Search for the cell housing the specified text and yield its [x, y] center coordinate. 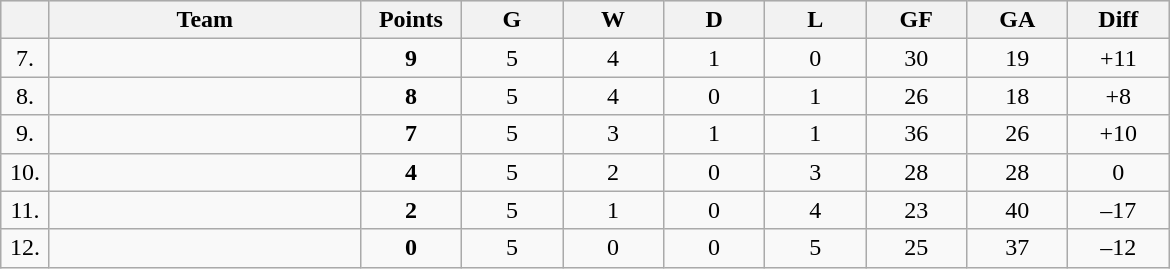
–12 [1118, 248]
23 [916, 210]
9 [410, 58]
8 [410, 96]
11. [26, 210]
37 [1018, 248]
–17 [1118, 210]
+8 [1118, 96]
9. [26, 134]
Team [204, 20]
19 [1018, 58]
W [612, 20]
7 [410, 134]
GA [1018, 20]
18 [1018, 96]
36 [916, 134]
D [714, 20]
+11 [1118, 58]
30 [916, 58]
8. [26, 96]
10. [26, 172]
25 [916, 248]
40 [1018, 210]
7. [26, 58]
12. [26, 248]
+10 [1118, 134]
Diff [1118, 20]
GF [916, 20]
L [816, 20]
G [512, 20]
Points [410, 20]
